Determine the (x, y) coordinate at the center of the cell enclosing the given text.  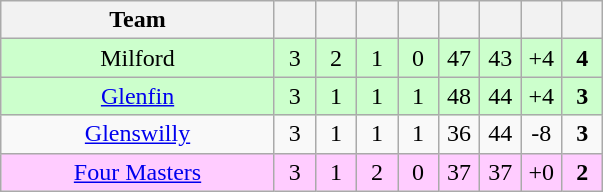
Four Masters (138, 172)
43 (500, 58)
47 (460, 58)
+0 (542, 172)
Milford (138, 58)
Glenswilly (138, 134)
Glenfin (138, 96)
-8 (542, 134)
36 (460, 134)
48 (460, 96)
4 (582, 58)
Team (138, 20)
